Locate the cell with the specified text and output its [X, Y] center coordinate. 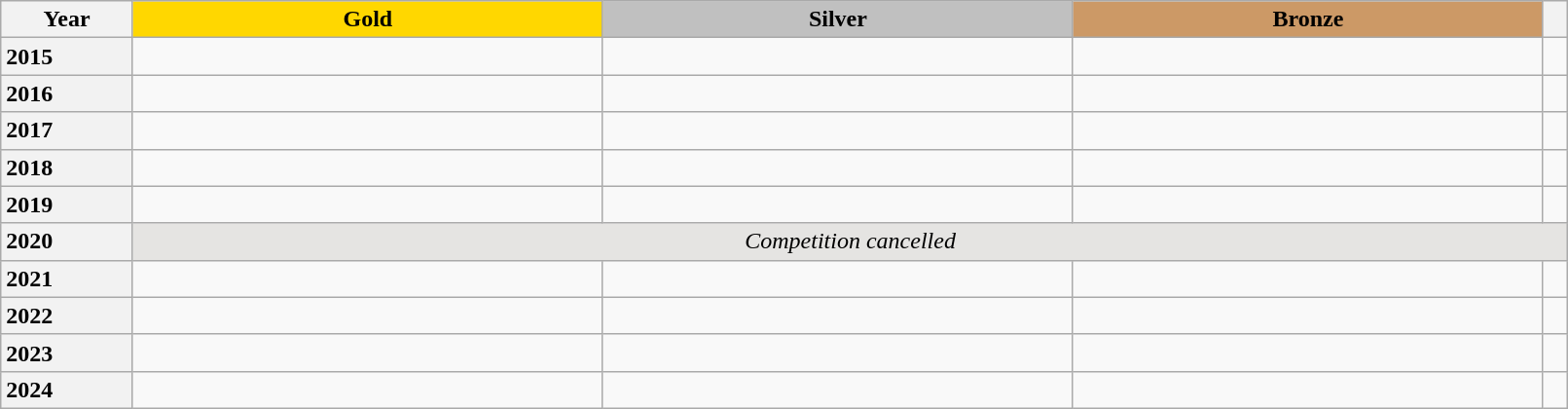
2018 [67, 167]
2023 [67, 353]
2016 [67, 93]
Silver [837, 19]
Year [67, 19]
Bronze [1308, 19]
2021 [67, 279]
2022 [67, 316]
2017 [67, 130]
Gold [368, 19]
Competition cancelled [850, 242]
2019 [67, 204]
2015 [67, 56]
2020 [67, 242]
2024 [67, 390]
